Detect which cell encompasses the target text, then output its (x, y) center coordinate. 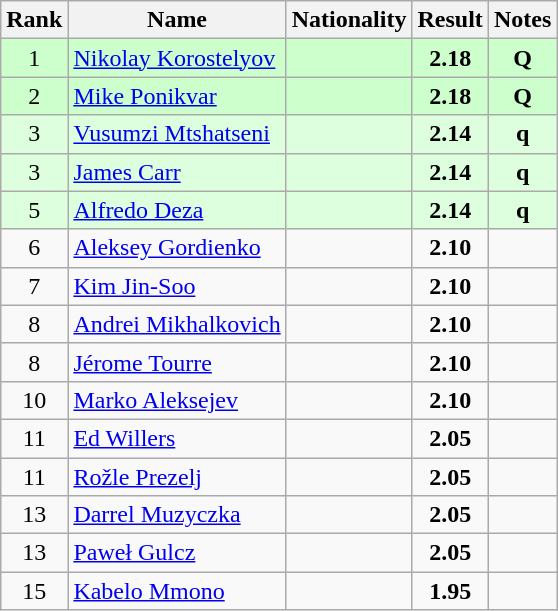
2 (34, 96)
Mike Ponikvar (177, 96)
1 (34, 58)
Name (177, 20)
Marko Aleksejev (177, 400)
Kim Jin-Soo (177, 286)
Darrel Muzyczka (177, 515)
Ed Willers (177, 438)
10 (34, 400)
Rožle Prezelj (177, 477)
7 (34, 286)
Notes (522, 20)
Result (450, 20)
15 (34, 591)
6 (34, 248)
Kabelo Mmono (177, 591)
Paweł Gulcz (177, 553)
Aleksey Gordienko (177, 248)
5 (34, 210)
Andrei Mikhalkovich (177, 324)
Nationality (349, 20)
1.95 (450, 591)
Jérome Tourre (177, 362)
Nikolay Korostelyov (177, 58)
James Carr (177, 172)
Alfredo Deza (177, 210)
Vusumzi Mtshatseni (177, 134)
Rank (34, 20)
